Identify which cell holds the provided text, then report its (x, y) central coordinate. 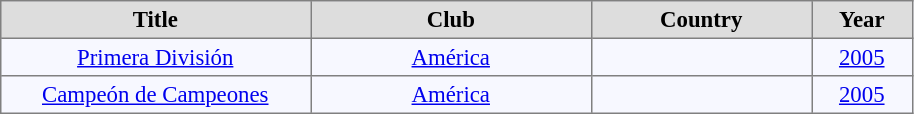
Primera División (155, 57)
Country (701, 20)
Year (862, 20)
Campeón de Campeones (155, 95)
Title (155, 20)
Club (450, 20)
